Search for the cell housing the specified text and yield its (x, y) center coordinate. 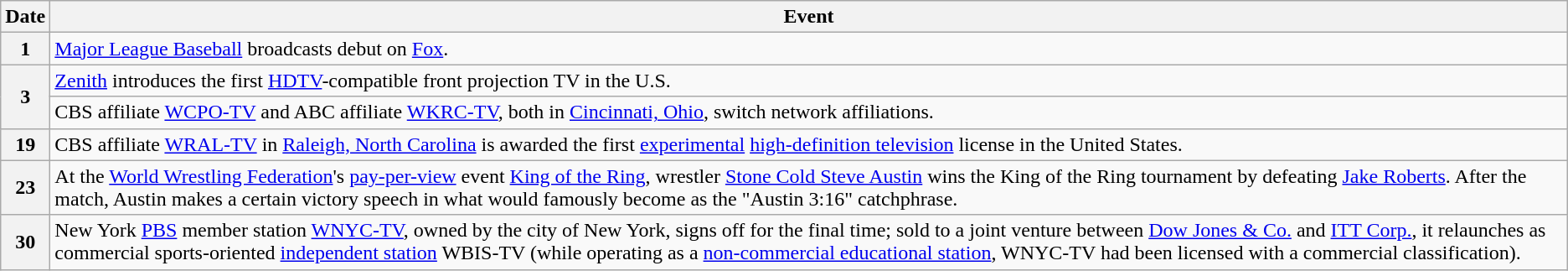
CBS affiliate WCPO-TV and ABC affiliate WKRC-TV, both in Cincinnati, Ohio, switch network affiliations. (809, 112)
Zenith introduces the first HDTV-compatible front projection TV in the U.S. (809, 81)
Event (809, 17)
CBS affiliate WRAL-TV in Raleigh, North Carolina is awarded the first experimental high-definition television license in the United States. (809, 144)
3 (25, 96)
19 (25, 144)
1 (25, 49)
23 (25, 188)
30 (25, 242)
Date (25, 17)
Major League Baseball broadcasts debut on Fox. (809, 49)
